Identify which cell holds the provided text, then report its [X, Y] central coordinate. 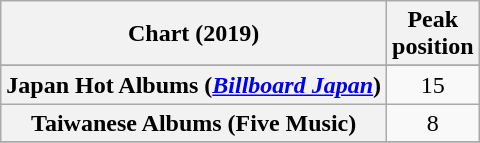
8 [433, 123]
Japan Hot Albums (Billboard Japan) [194, 85]
Peakposition [433, 34]
Chart (2019) [194, 34]
Taiwanese Albums (Five Music) [194, 123]
15 [433, 85]
